Extract the [x, y] coordinate from the center of the cell holding the provided text.  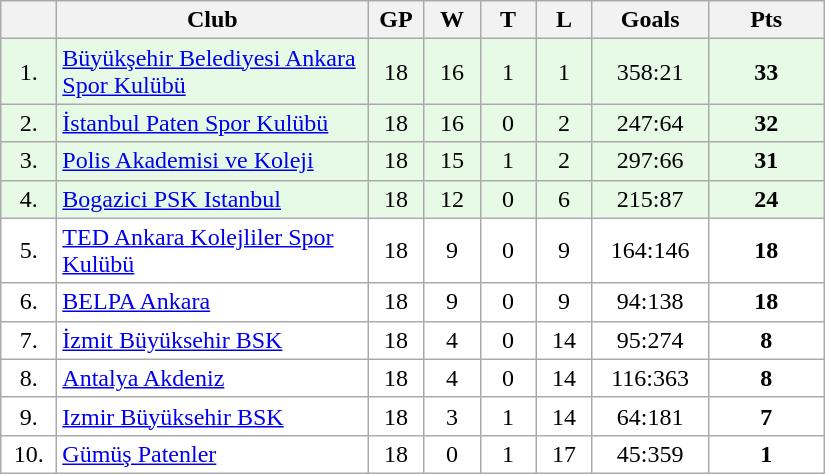
GP [396, 20]
Polis Akademisi ve Koleji [212, 161]
45:359 [650, 454]
8. [29, 378]
Izmir Büyüksehir BSK [212, 416]
Gümüş Patenler [212, 454]
7 [766, 416]
Antalya Akdeniz [212, 378]
95:274 [650, 340]
6 [564, 199]
1. [29, 72]
33 [766, 72]
T [508, 20]
12 [452, 199]
Büyükşehir Belediyesi Ankara Spor Kulübü [212, 72]
15 [452, 161]
24 [766, 199]
247:64 [650, 123]
215:87 [650, 199]
L [564, 20]
İzmit Büyüksehir BSK [212, 340]
9. [29, 416]
3. [29, 161]
17 [564, 454]
BELPA Ankara [212, 302]
297:66 [650, 161]
Goals [650, 20]
Pts [766, 20]
İstanbul Paten Spor Kulübü [212, 123]
3 [452, 416]
W [452, 20]
164:146 [650, 250]
6. [29, 302]
116:363 [650, 378]
94:138 [650, 302]
7. [29, 340]
32 [766, 123]
Club [212, 20]
5. [29, 250]
64:181 [650, 416]
358:21 [650, 72]
31 [766, 161]
TED Ankara Kolejliler Spor Kulübü [212, 250]
Bogazici PSK Istanbul [212, 199]
2. [29, 123]
10. [29, 454]
4. [29, 199]
